Capture the cell that displays the provided text and extract its [X, Y] central coordinate. 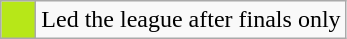
Led the league after finals only [191, 20]
